Return the (x, y) coordinate for the center point of the cell that contains the specified text.  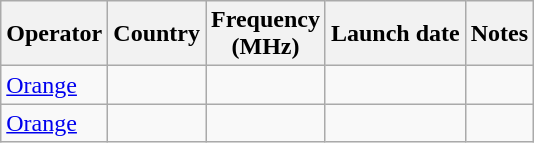
Country (157, 34)
Frequency(MHz) (266, 34)
Launch date (395, 34)
Notes (499, 34)
Operator (54, 34)
